Pinpoint the cell where the given text exists, returning its [x, y] midpoint coordinate. 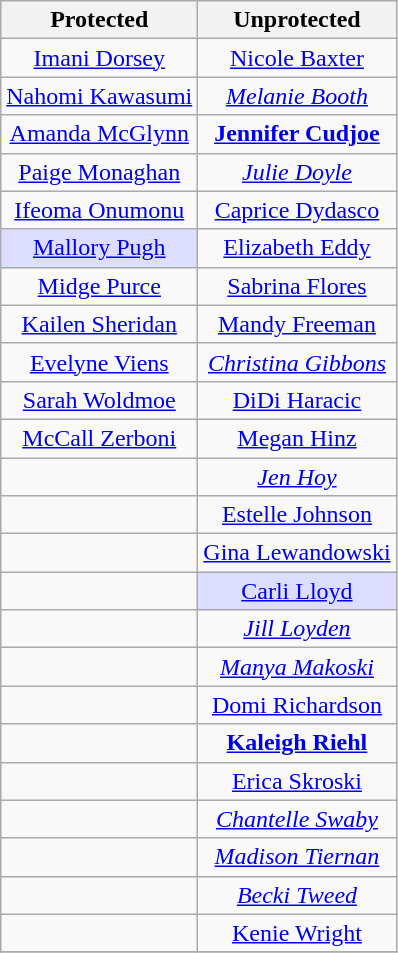
Mallory Pugh [100, 248]
Gina Lewandowski [297, 553]
Melanie Booth [297, 96]
Evelyne Viens [100, 362]
Jen Hoy [297, 477]
DiDi Haracic [297, 400]
Manya Makoski [297, 667]
Protected [100, 20]
Carli Lloyd [297, 591]
Sabrina Flores [297, 286]
McCall Zerboni [100, 438]
Mandy Freeman [297, 324]
Chantelle Swaby [297, 819]
Amanda McGlynn [100, 134]
Nicole Baxter [297, 58]
Paige Monaghan [100, 172]
Imani Dorsey [100, 58]
Erica Skroski [297, 781]
Caprice Dydasco [297, 210]
Midge Purce [100, 286]
Nahomi Kawasumi [100, 96]
Jill Loyden [297, 629]
Jennifer Cudjoe [297, 134]
Megan Hinz [297, 438]
Kaleigh Riehl [297, 743]
Julie Doyle [297, 172]
Estelle Johnson [297, 515]
Unprotected [297, 20]
Sarah Woldmoe [100, 400]
Kenie Wright [297, 933]
Elizabeth Eddy [297, 248]
Domi Richardson [297, 705]
Ifeoma Onumonu [100, 210]
Kailen Sheridan [100, 324]
Madison Tiernan [297, 857]
Christina Gibbons [297, 362]
Becki Tweed [297, 895]
